Determine the (x, y) coordinate at the center of the cell enclosing the given text.  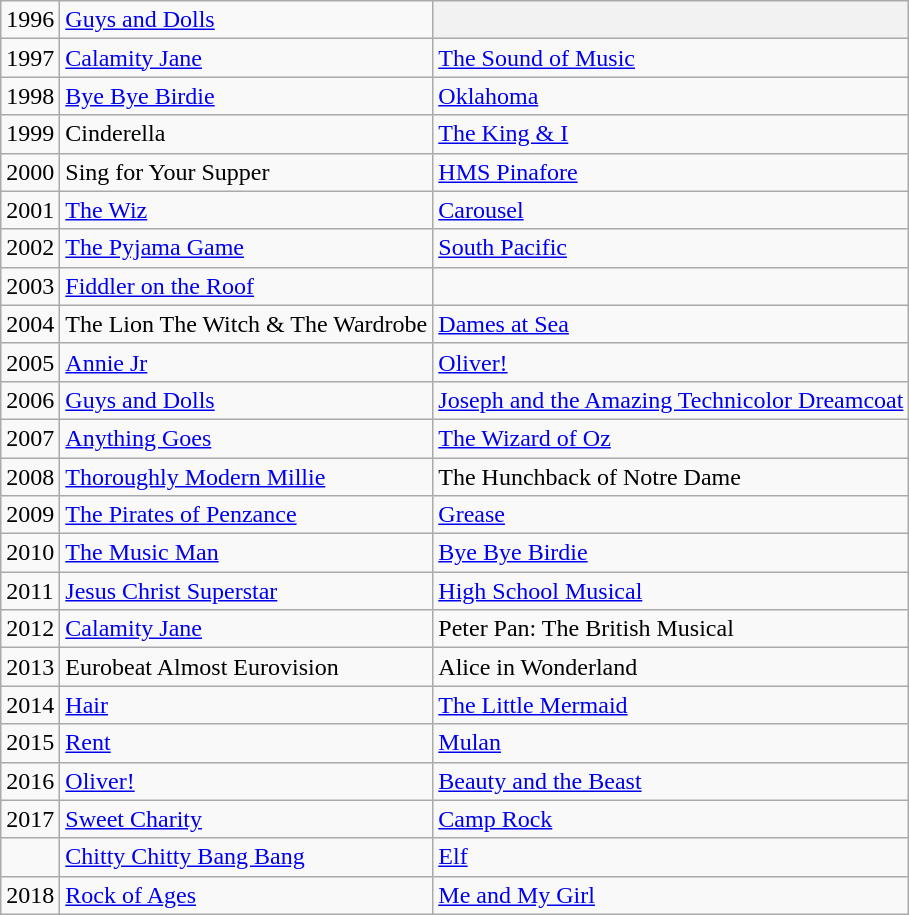
Mulan (671, 743)
Fiddler on the Roof (246, 286)
2013 (30, 667)
2016 (30, 781)
2003 (30, 286)
2006 (30, 400)
2009 (30, 515)
Camp Rock (671, 819)
South Pacific (671, 248)
High School Musical (671, 591)
2010 (30, 553)
Rock of Ages (246, 895)
Dames at Sea (671, 324)
2008 (30, 477)
Me and My Girl (671, 895)
2002 (30, 248)
Chitty Chitty Bang Bang (246, 857)
1997 (30, 58)
Elf (671, 857)
Thoroughly Modern Millie (246, 477)
Jesus Christ Superstar (246, 591)
2011 (30, 591)
2007 (30, 438)
Grease (671, 515)
The Music Man (246, 553)
Hair (246, 705)
Eurobeat Almost Eurovision (246, 667)
Rent (246, 743)
Beauty and the Beast (671, 781)
Carousel (671, 210)
Sing for Your Supper (246, 172)
HMS Pinafore (671, 172)
1999 (30, 134)
2001 (30, 210)
1996 (30, 20)
2018 (30, 895)
The Sound of Music (671, 58)
Anything Goes (246, 438)
The Lion The Witch & The Wardrobe (246, 324)
Joseph and the Amazing Technicolor Dreamcoat (671, 400)
The Pyjama Game (246, 248)
2014 (30, 705)
The Pirates of Penzance (246, 515)
2012 (30, 629)
The Hunchback of Notre Dame (671, 477)
The King & I (671, 134)
2000 (30, 172)
Alice in Wonderland (671, 667)
Annie Jr (246, 362)
The Little Mermaid (671, 705)
Oklahoma (671, 96)
The Wiz (246, 210)
2017 (30, 819)
Sweet Charity (246, 819)
The Wizard of Oz (671, 438)
2004 (30, 324)
2015 (30, 743)
1998 (30, 96)
Peter Pan: The British Musical (671, 629)
2005 (30, 362)
Cinderella (246, 134)
